Provide the (X, Y) coordinate of the cell's center where the given text is located.  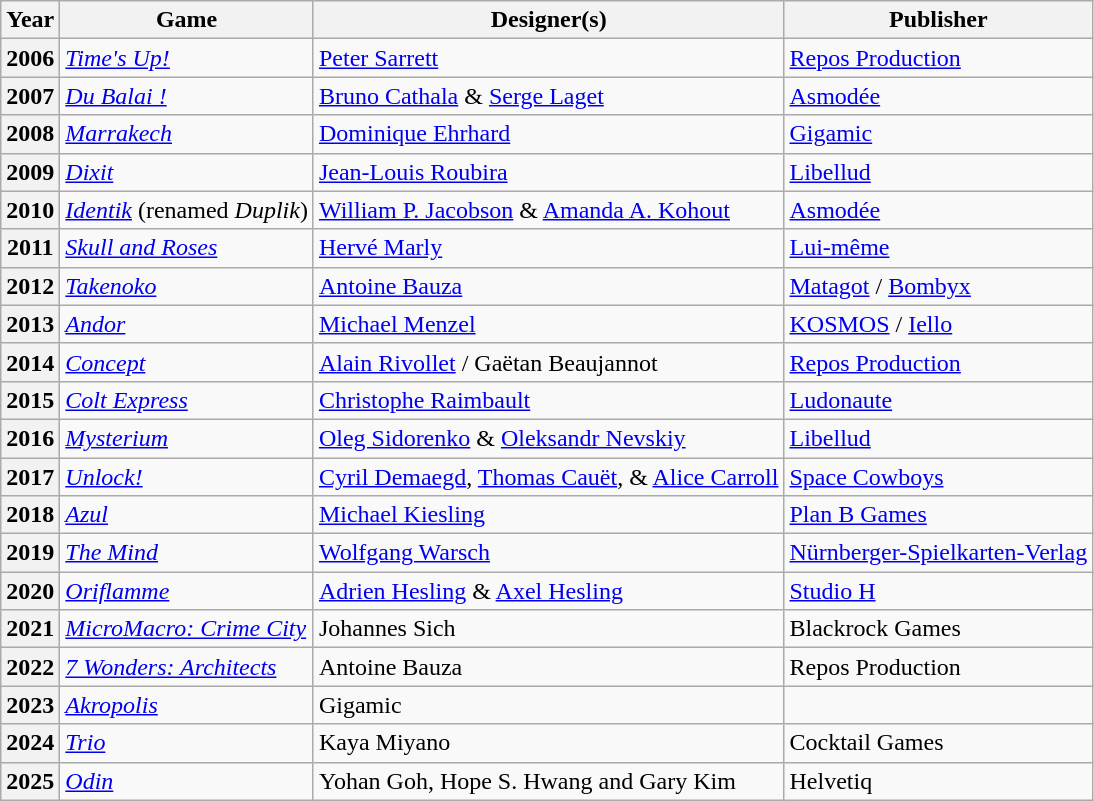
Plan B Games (938, 515)
Colt Express (187, 400)
Azul (187, 515)
2016 (30, 438)
KOSMOS / Iello (938, 324)
Studio H (938, 591)
Hervé Marly (548, 248)
Game (187, 20)
Johannes Sich (548, 629)
MicroMacro: Crime City (187, 629)
Ludonaute (938, 400)
2017 (30, 477)
Wolfgang Warsch (548, 553)
Cyril Demaegd, Thomas Cauët, & Alice Carroll (548, 477)
2024 (30, 743)
2019 (30, 553)
Skull and Roses (187, 248)
2021 (30, 629)
Andor (187, 324)
Oriflamme (187, 591)
Cocktail Games (938, 743)
2014 (30, 362)
Takenoko (187, 286)
Time's Up! (187, 58)
Adrien Hesling & Axel Hesling (548, 591)
Year (30, 20)
Matagot / Bombyx (938, 286)
Peter Sarrett (548, 58)
Space Cowboys (938, 477)
2018 (30, 515)
2020 (30, 591)
Unlock! (187, 477)
Dixit (187, 172)
Mysterium (187, 438)
Identik (renamed Duplik) (187, 210)
Odin (187, 781)
2008 (30, 134)
Lui-même (938, 248)
Alain Rivollet / Gaëtan Beaujannot (548, 362)
2009 (30, 172)
Akropolis (187, 705)
7 Wonders: Architects (187, 667)
Christophe Raimbault (548, 400)
Concept (187, 362)
2007 (30, 96)
Bruno Cathala & Serge Laget (548, 96)
2006 (30, 58)
Du Balai ! (187, 96)
Dominique Ehrhard (548, 134)
Oleg Sidorenko & Oleksandr Nevskiy (548, 438)
2010 (30, 210)
2011 (30, 248)
2022 (30, 667)
Kaya Miyano (548, 743)
Trio (187, 743)
Yohan Goh, Hope S. Hwang and Gary Kim (548, 781)
2023 (30, 705)
Nürnberger-Spielkarten-Verlag (938, 553)
The Mind (187, 553)
2013 (30, 324)
2012 (30, 286)
William P. Jacobson & Amanda A. Kohout (548, 210)
Jean-Louis Roubira (548, 172)
2025 (30, 781)
Marrakech (187, 134)
Designer(s) (548, 20)
2015 (30, 400)
Blackrock Games (938, 629)
Helvetiq (938, 781)
Publisher (938, 20)
Michael Kiesling (548, 515)
Michael Menzel (548, 324)
